Detect which cell encompasses the target text, then output its (x, y) center coordinate. 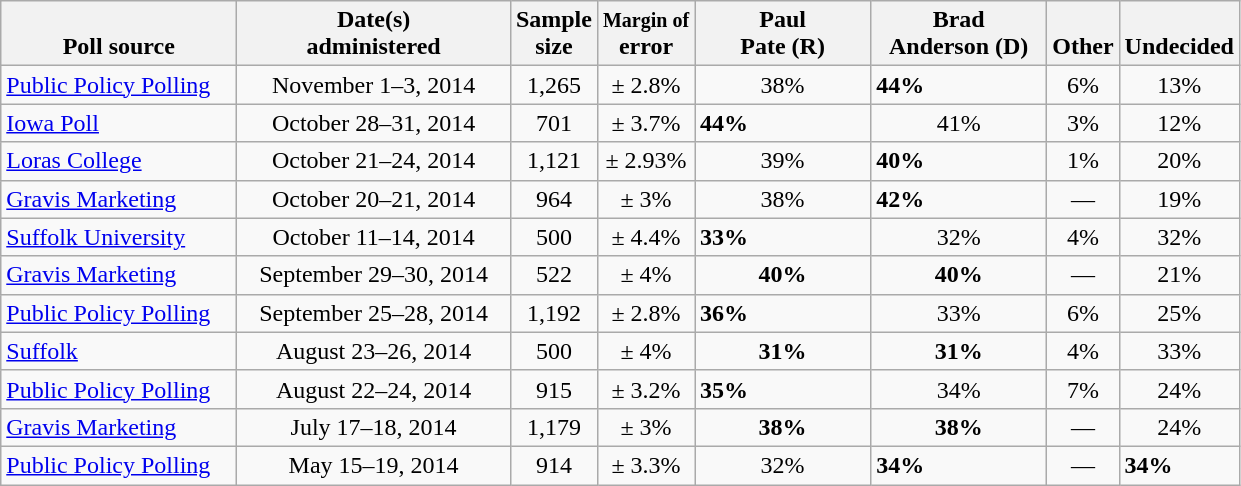
41% (959, 123)
39% (783, 161)
September 25–28, 2014 (374, 313)
7% (1083, 389)
November 1–3, 2014 (374, 85)
Loras College (119, 161)
May 15–19, 2014 (374, 465)
914 (554, 465)
3% (1083, 123)
21% (1179, 275)
12% (1179, 123)
19% (1179, 199)
Suffolk University (119, 237)
Date(s)administered (374, 34)
± 3.2% (646, 389)
BradAnderson (D) (959, 34)
1,121 (554, 161)
PaulPate (R) (783, 34)
October 20–21, 2014 (374, 199)
± 3.3% (646, 465)
915 (554, 389)
Suffolk (119, 351)
October 11–14, 2014 (374, 237)
25% (1179, 313)
522 (554, 275)
Undecided (1179, 34)
October 21–24, 2014 (374, 161)
1,179 (554, 427)
± 3.7% (646, 123)
36% (783, 313)
October 28–31, 2014 (374, 123)
± 4.4% (646, 237)
August 23–26, 2014 (374, 351)
July 17–18, 2014 (374, 427)
1,192 (554, 313)
13% (1179, 85)
701 (554, 123)
Other (1083, 34)
August 22–24, 2014 (374, 389)
Iowa Poll (119, 123)
September 29–30, 2014 (374, 275)
35% (783, 389)
1% (1083, 161)
Poll source (119, 34)
± 2.93% (646, 161)
Samplesize (554, 34)
1,265 (554, 85)
20% (1179, 161)
Margin oferror (646, 34)
964 (554, 199)
42% (959, 199)
